Identify which cell holds the provided text, then report its (X, Y) central coordinate. 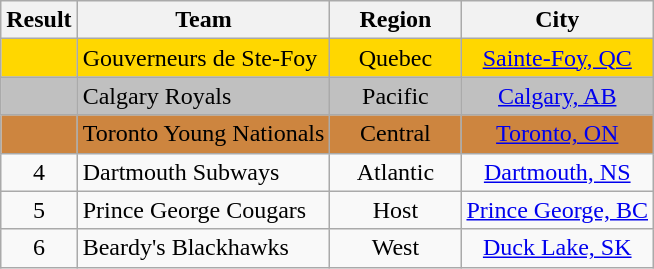
Prince George, BC (558, 210)
Sainte-Foy, QC (558, 58)
Quebec (396, 58)
Dartmouth, NS (558, 172)
Calgary Royals (204, 96)
Host (396, 210)
Result (39, 20)
Beardy's Blackhawks (204, 248)
Region (396, 20)
Pacific (396, 96)
Central (396, 134)
Prince George Cougars (204, 210)
Atlantic (396, 172)
Toronto, ON (558, 134)
Duck Lake, SK (558, 248)
Dartmouth Subways (204, 172)
6 (39, 248)
5 (39, 210)
City (558, 20)
Gouverneurs de Ste-Foy (204, 58)
4 (39, 172)
West (396, 248)
Calgary, AB (558, 96)
Team (204, 20)
Toronto Young Nationals (204, 134)
